Extract the (X, Y) coordinate from the center of the cell holding the provided text.  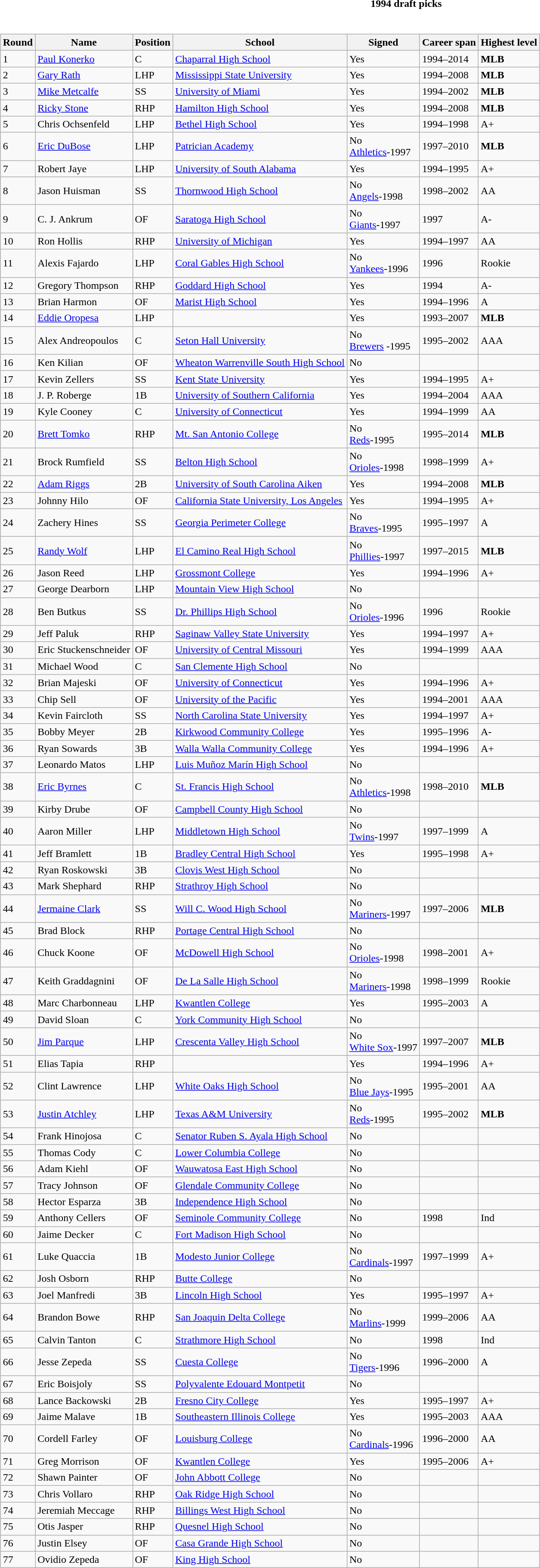
31 (18, 666)
NoYankees-1996 (383, 263)
Jeff Paluk (84, 634)
1995–2001 (449, 1086)
64 (18, 1317)
No Reds-1995 (383, 1114)
1994–2014 (449, 59)
No White Sox-1997 (383, 1042)
44 (18, 908)
37 (18, 765)
Oak Ridge High School (260, 1494)
Fresno City College (260, 1400)
Lincoln High School (260, 1295)
David Sloan (84, 1019)
Saginaw Valley State University (260, 634)
No Orioles-1996 (383, 611)
Mike Metcalfe (84, 91)
12 (18, 285)
University of Miami (260, 91)
Thornwood High School (260, 191)
Brock Rumfield (84, 462)
NoAthletics-1997 (383, 146)
1997–2007 (449, 1042)
1995–1998 (449, 854)
1994–2002 (449, 91)
Wauwatosa East High School (260, 1169)
NoMariners-1997 (383, 908)
Joel Manfredi (84, 1295)
Signed (383, 42)
Marist High School (260, 302)
Elias Tapia (84, 1064)
No Mariners-1998 (383, 980)
Eric DuBose (84, 146)
York Community High School (260, 1019)
Adam Riggs (84, 484)
66 (18, 1362)
California State University, Los Angeles (260, 501)
23 (18, 501)
Ken Kilian (84, 362)
San Joaquin Delta College (260, 1317)
King High School (260, 1559)
Mark Shephard (84, 886)
NoTwins-1997 (383, 832)
Clint Lawrence (84, 1086)
Texas A&M University (260, 1114)
Ron Hollis (84, 241)
University of the Pacific (260, 699)
Eric Stuckenschneider (84, 650)
Middletown High School (260, 832)
No Athletics-1998 (383, 787)
74 (18, 1510)
1993–2007 (449, 318)
70 (18, 1439)
Butte College (260, 1279)
Mountain View High School (260, 589)
Aaron Miller (84, 832)
Zachery Hines (84, 523)
Louisburg College (260, 1439)
Ryan Roskowski (84, 870)
Wheaton Warrenville South High School (260, 362)
De La Salle High School (260, 980)
Ovidio Zepeda (84, 1559)
School (260, 42)
58 (18, 1202)
Keith Graddagnini (84, 980)
Career span (449, 42)
Will C. Wood High School (260, 908)
University of South Alabama (260, 169)
Southeastern Illinois College (260, 1417)
1994–2004 (449, 395)
No Tigers-1996 (383, 1362)
J. P. Roberge (84, 395)
Dr. Phillips High School (260, 611)
Kevin Faircloth (84, 715)
16 (18, 362)
73 (18, 1494)
Seton Hall University (260, 340)
2 (18, 75)
Goddard High School (260, 285)
Eric Byrnes (84, 787)
No Orioles-1998 (383, 953)
38 (18, 787)
Hector Esparza (84, 1202)
75 (18, 1527)
Bobby Meyer (84, 732)
No Cardinals-1997 (383, 1257)
11 (18, 263)
32 (18, 683)
17 (18, 379)
North Carolina State University (260, 715)
Chris Ochsenfeld (84, 124)
NoPhillies-1997 (383, 551)
1997–2006 (449, 908)
61 (18, 1257)
NoBraves-1995 (383, 523)
Kent State University (260, 379)
1998–2002 (449, 191)
Position (153, 42)
Jeremiah Meccage (84, 1510)
Ryan Sowards (84, 748)
21 (18, 462)
Jaime Malave (84, 1417)
Paul Konerko (84, 59)
Chaparral High School (260, 59)
1997–2015 (449, 551)
University of Southern California (260, 395)
25 (18, 551)
1997 (449, 219)
9 (18, 219)
Clovis West High School (260, 870)
Bradley Central High School (260, 854)
Polyvalente Edouard Montpetit (260, 1384)
John Abbott College (260, 1478)
68 (18, 1400)
Cordell Farley (84, 1439)
1995–2006 (449, 1461)
Coral Gables High School (260, 263)
Hamilton High School (260, 108)
40 (18, 832)
C. J. Ankrum (84, 219)
Kevin Zellers (84, 379)
Kirby Drube (84, 809)
George Dearborn (84, 589)
Lance Backowski (84, 1400)
Ben Butkus (84, 611)
1995–2014 (449, 434)
60 (18, 1234)
Calvin Tanton (84, 1339)
62 (18, 1279)
Saratoga High School (260, 219)
Jason Reed (84, 573)
Casa Grande High School (260, 1543)
Chip Sell (84, 699)
McDowell High School (260, 953)
No Giants-1997 (383, 219)
69 (18, 1417)
Round (18, 42)
1994–1998 (449, 124)
1994–2001 (449, 699)
Jeff Bramlett (84, 854)
50 (18, 1042)
1995–1996 (449, 732)
Alexis Fajardo (84, 263)
Billings West High School (260, 1510)
Eddie Oropesa (84, 318)
Eric Boisjoly (84, 1384)
35 (18, 732)
36 (18, 748)
13 (18, 302)
Leonardo Matos (84, 765)
5 (18, 124)
Jim Parque (84, 1042)
Chuck Koone (84, 953)
10 (18, 241)
51 (18, 1064)
18 (18, 395)
1998–2001 (449, 953)
54 (18, 1136)
Fort Madison High School (260, 1234)
53 (18, 1114)
Kyle Cooney (84, 411)
Brad Block (84, 931)
1998–2010 (449, 787)
52 (18, 1086)
1994 (449, 285)
29 (18, 634)
22 (18, 484)
Mississippi State University (260, 75)
20 (18, 434)
San Clemente High School (260, 666)
Cuesta College (260, 1362)
15 (18, 340)
Brian Harmon (84, 302)
43 (18, 886)
41 (18, 854)
Portage Central High School (260, 931)
45 (18, 931)
8 (18, 191)
Lower Columbia College (260, 1153)
65 (18, 1339)
47 (18, 980)
Gary Rath (84, 75)
1999–2006 (449, 1317)
Jason Huisman (84, 191)
Tracy Johnson (84, 1185)
7 (18, 169)
Jesse Zepeda (84, 1362)
White Oaks High School (260, 1086)
NoAngels-1998 (383, 191)
Kirkwood Community College (260, 732)
Anthony Cellers (84, 1218)
28 (18, 611)
39 (18, 809)
30 (18, 650)
Shawn Painter (84, 1478)
Belton High School (260, 462)
Ricky Stone (84, 108)
Grossmont College (260, 573)
49 (18, 1019)
Frank Hinojosa (84, 1136)
Bethel High School (260, 124)
Marc Charbonneau (84, 1003)
26 (18, 573)
Brett Tomko (84, 434)
Greg Morrison (84, 1461)
El Camino Real High School (260, 551)
Modesto Junior College (260, 1257)
46 (18, 953)
NoBrewers -1995 (383, 340)
University of Central Missouri (260, 650)
6 (18, 146)
Mt. San Antonio College (260, 434)
Glendale Community College (260, 1185)
NoBlue Jays-1995 (383, 1086)
No Cardinals-1996 (383, 1439)
55 (18, 1153)
76 (18, 1543)
57 (18, 1185)
59 (18, 1218)
34 (18, 715)
No Marlins-1999 (383, 1317)
Strathmore High School (260, 1339)
Independence High School (260, 1202)
Gregory Thompson (84, 285)
77 (18, 1559)
71 (18, 1461)
Crescenta Valley High School (260, 1042)
24 (18, 523)
19 (18, 411)
14 (18, 318)
67 (18, 1384)
63 (18, 1295)
Robert Jaye (84, 169)
University of Michigan (260, 241)
56 (18, 1169)
Highest level (509, 42)
NoOrioles-1998 (383, 462)
Brandon Bowe (84, 1317)
Chris Vollaro (84, 1494)
Walla Walla Community College (260, 748)
Justin Elsey (84, 1543)
48 (18, 1003)
Strathroy High School (260, 886)
1 (18, 59)
Luis Muñoz Marín High School (260, 765)
33 (18, 699)
Jermaine Clark (84, 908)
27 (18, 589)
3 (18, 91)
Randy Wolf (84, 551)
Michael Wood (84, 666)
1997–2010 (449, 146)
Georgia Perimeter College (260, 523)
Adam Kiehl (84, 1169)
Quesnel High School (260, 1527)
Patrician Academy (260, 146)
Johnny Hilo (84, 501)
St. Francis High School (260, 787)
Justin Atchley (84, 1114)
72 (18, 1478)
Thomas Cody (84, 1153)
Seminole Community College (260, 1218)
4 (18, 108)
NoReds-1995 (383, 434)
Otis Jasper (84, 1527)
University of South Carolina Aiken (260, 484)
Campbell County High School (260, 809)
Brian Majeski (84, 683)
Senator Ruben S. Ayala High School (260, 1136)
Josh Osborn (84, 1279)
Alex Andreopoulos (84, 340)
42 (18, 870)
Jaime Decker (84, 1234)
Luke Quaccia (84, 1257)
Name (84, 42)
